Determine the [X, Y] coordinate at the center of the cell enclosing the given text.  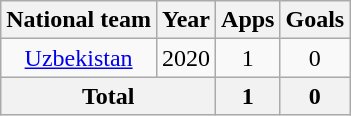
National team [79, 20]
Total [108, 96]
Apps [248, 20]
Uzbekistan [79, 58]
Year [186, 20]
Goals [315, 20]
2020 [186, 58]
